Locate the cell with the specified text and output its (x, y) center coordinate. 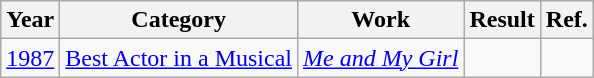
Me and My Girl (381, 58)
Category (179, 20)
Result (502, 20)
Work (381, 20)
Ref. (566, 20)
Best Actor in a Musical (179, 58)
1987 (30, 58)
Year (30, 20)
